Identify which cell holds the provided text, then report its (x, y) central coordinate. 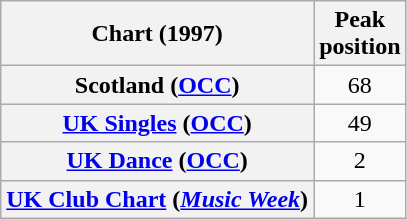
49 (360, 123)
2 (360, 161)
Chart (1997) (158, 34)
Peak position (360, 34)
1 (360, 199)
UK Singles (OCC) (158, 123)
UK Club Chart (Music Week) (158, 199)
Scotland (OCC) (158, 85)
68 (360, 85)
UK Dance (OCC) (158, 161)
